Return (X, Y) of the center of cell containing provided text 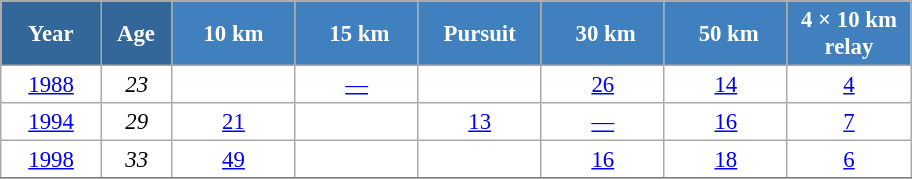
1998 (52, 160)
Age (136, 34)
1988 (52, 85)
15 km (356, 34)
33 (136, 160)
13 (480, 122)
1994 (52, 122)
21 (234, 122)
10 km (234, 34)
18 (726, 160)
49 (234, 160)
4 × 10 km relay (848, 34)
30 km (602, 34)
6 (848, 160)
Pursuit (480, 34)
50 km (726, 34)
7 (848, 122)
Year (52, 34)
4 (848, 85)
14 (726, 85)
29 (136, 122)
23 (136, 85)
26 (602, 85)
